Find where the given text appears and provide that cell's center as (x, y) coordinate. 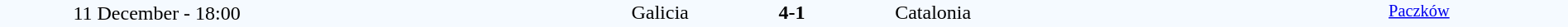
Galicia (501, 12)
Catalonia (1082, 12)
4-1 (791, 12)
11 December - 18:00 (157, 13)
Paczków (1419, 13)
